Detect which cell encompasses the target text, then output its (X, Y) center coordinate. 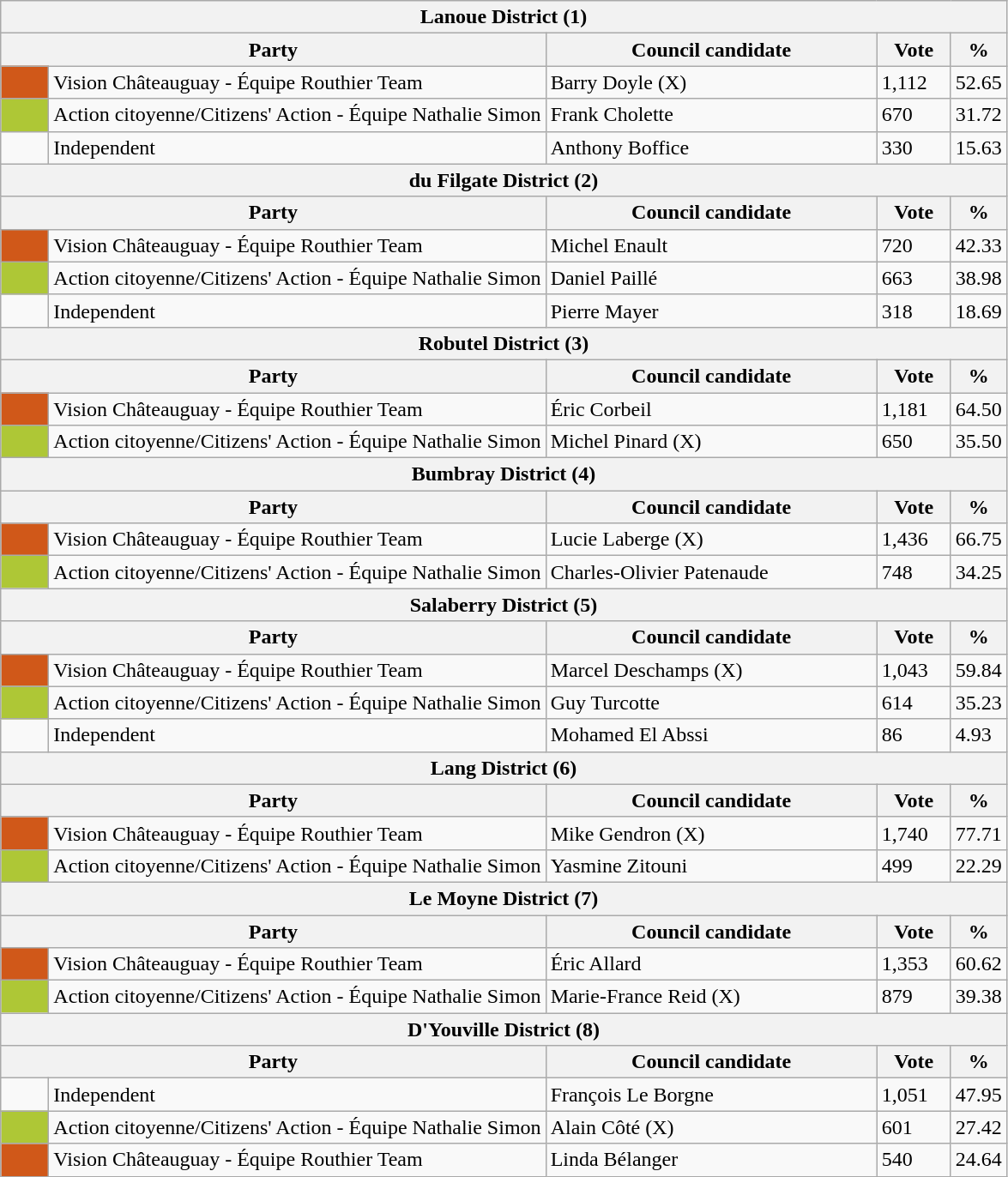
540 (914, 1160)
François Le Borgne (711, 1095)
Le Moyne District (7) (504, 898)
1,181 (914, 409)
24.64 (978, 1160)
Charles-Olivier Patenaude (711, 572)
15.63 (978, 148)
650 (914, 442)
64.50 (978, 409)
59.84 (978, 670)
601 (914, 1127)
Guy Turcotte (711, 703)
47.95 (978, 1095)
879 (914, 997)
35.23 (978, 703)
Pierre Mayer (711, 311)
34.25 (978, 572)
22.29 (978, 866)
1,353 (914, 964)
27.42 (978, 1127)
Anthony Boffice (711, 148)
Alain Côté (X) (711, 1127)
318 (914, 311)
Marcel Deschamps (X) (711, 670)
Michel Pinard (X) (711, 442)
Éric Allard (711, 964)
Daniel Paillé (711, 278)
663 (914, 278)
Michel Enault (711, 245)
1,112 (914, 82)
Marie-France Reid (X) (711, 997)
Salaberry District (5) (504, 605)
330 (914, 148)
720 (914, 245)
Frank Cholette (711, 115)
Lang District (6) (504, 768)
38.98 (978, 278)
670 (914, 115)
86 (914, 735)
614 (914, 703)
35.50 (978, 442)
748 (914, 572)
39.38 (978, 997)
60.62 (978, 964)
1,740 (914, 833)
31.72 (978, 115)
Barry Doyle (X) (711, 82)
Robutel District (3) (504, 343)
du Filgate District (2) (504, 180)
Mike Gendron (X) (711, 833)
77.71 (978, 833)
Linda Bélanger (711, 1160)
D'Youville District (8) (504, 1029)
Mohamed El Abssi (711, 735)
Éric Corbeil (711, 409)
1,436 (914, 540)
Yasmine Zitouni (711, 866)
66.75 (978, 540)
18.69 (978, 311)
Lanoue District (1) (504, 17)
499 (914, 866)
52.65 (978, 82)
4.93 (978, 735)
42.33 (978, 245)
1,043 (914, 670)
Lucie Laberge (X) (711, 540)
Bumbray District (4) (504, 474)
1,051 (914, 1095)
